Identify which cell holds the provided text, then report its [x, y] central coordinate. 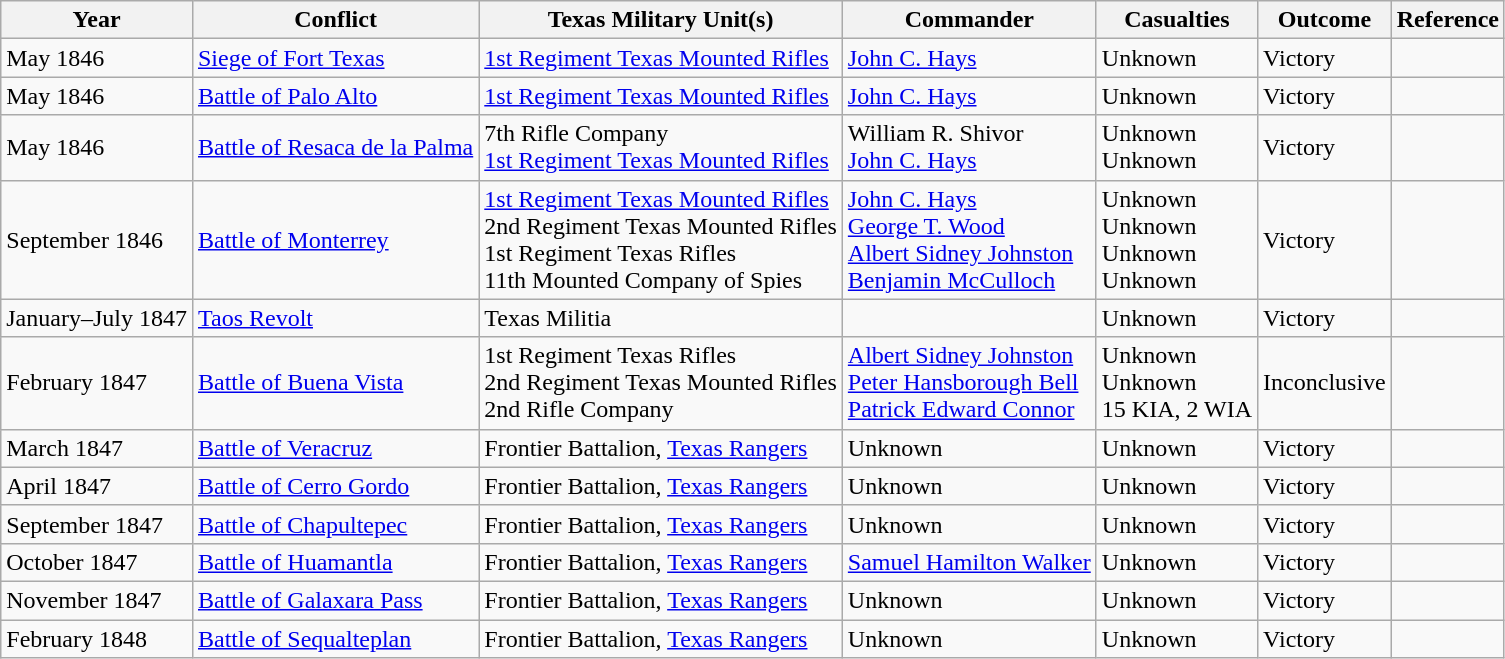
Samuel Hamilton Walker [969, 562]
Conflict [335, 20]
Battle of Monterrey [335, 240]
Texas Military Unit(s) [661, 20]
Casualties [1176, 20]
Battle of Sequalteplan [335, 639]
William R. ShivorJohn C. Hays [969, 148]
Battle of Chapultepec [335, 524]
Commander [969, 20]
Reference [1448, 20]
Outcome [1325, 20]
John C. HaysGeorge T. WoodAlbert Sidney JohnstonBenjamin McCulloch [969, 240]
Battle of Resaca de la Palma [335, 148]
UnknownUnknown15 KIA, 2 WIA [1176, 383]
Battle of Cerro Gordo [335, 486]
Battle of Palo Alto [335, 96]
January–July 1847 [97, 318]
Texas Militia [661, 318]
Battle of Galaxara Pass [335, 600]
September 1846 [97, 240]
7th Rifle Company1st Regiment Texas Mounted Rifles [661, 148]
UnknownUnknownUnknownUnknown [1176, 240]
October 1847 [97, 562]
September 1847 [97, 524]
February 1848 [97, 639]
1st Regiment Texas Rifles2nd Regiment Texas Mounted Rifles2nd Rifle Company [661, 383]
Battle of Buena Vista [335, 383]
February 1847 [97, 383]
November 1847 [97, 600]
Battle of Huamantla [335, 562]
Taos Revolt [335, 318]
Inconclusive [1325, 383]
Albert Sidney JohnstonPeter Hansborough BellPatrick Edward Connor [969, 383]
Year [97, 20]
March 1847 [97, 448]
April 1847 [97, 486]
Battle of Veracruz [335, 448]
1st Regiment Texas Mounted Rifles2nd Regiment Texas Mounted Rifles1st Regiment Texas Rifles11th Mounted Company of Spies [661, 240]
Siege of Fort Texas [335, 58]
UnknownUnknown [1176, 148]
